Scan for the cell matching the given text and deliver its (x, y) coordinate at center. 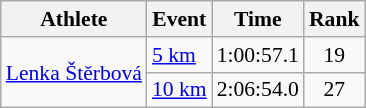
Athlete (74, 19)
5 km (180, 55)
1:00:57.1 (258, 55)
Lenka Štěrbová (74, 72)
Rank (334, 19)
2:06:54.0 (258, 90)
10 km (180, 90)
Time (258, 19)
19 (334, 55)
Event (180, 19)
27 (334, 90)
